Pinpoint the cell where the given text exists, returning its [x, y] midpoint coordinate. 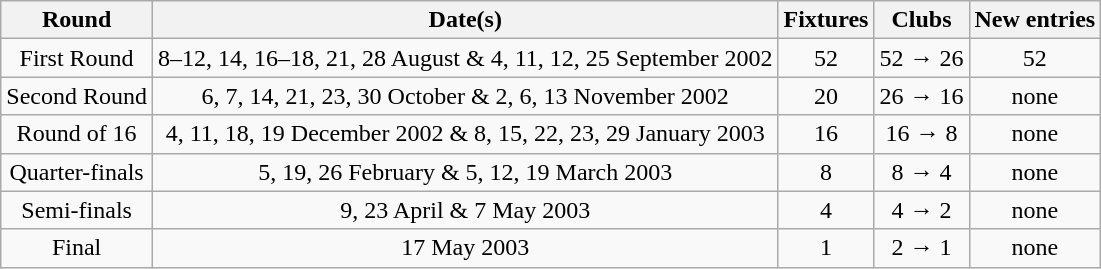
20 [826, 96]
1 [826, 248]
Round [77, 20]
8 → 4 [922, 172]
52 → 26 [922, 58]
Date(s) [465, 20]
17 May 2003 [465, 248]
First Round [77, 58]
5, 19, 26 February & 5, 12, 19 March 2003 [465, 172]
Fixtures [826, 20]
6, 7, 14, 21, 23, 30 October & 2, 6, 13 November 2002 [465, 96]
8 [826, 172]
Quarter-finals [77, 172]
4 → 2 [922, 210]
8–12, 14, 16–18, 21, 28 August & 4, 11, 12, 25 September 2002 [465, 58]
4, 11, 18, 19 December 2002 & 8, 15, 22, 23, 29 January 2003 [465, 134]
16 [826, 134]
Clubs [922, 20]
9, 23 April & 7 May 2003 [465, 210]
4 [826, 210]
2 → 1 [922, 248]
16 → 8 [922, 134]
26 → 16 [922, 96]
Semi-finals [77, 210]
Final [77, 248]
Second Round [77, 96]
New entries [1035, 20]
Round of 16 [77, 134]
